Scan for the cell matching the given text and deliver its (x, y) coordinate at center. 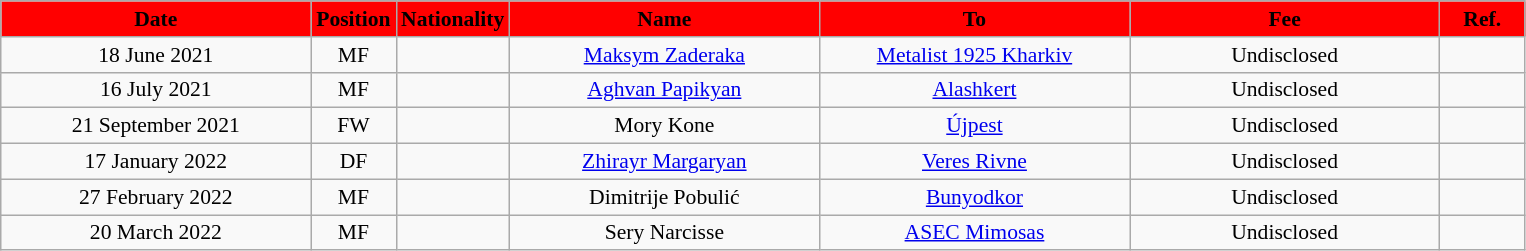
Name (664, 19)
Date (156, 19)
Alashkert (974, 90)
Nationality (452, 19)
Position (354, 19)
Sery Narcisse (664, 233)
Veres Rivne (974, 162)
16 July 2021 (156, 90)
Mory Kone (664, 126)
21 September 2021 (156, 126)
FW (354, 126)
17 January 2022 (156, 162)
18 June 2021 (156, 55)
Dimitrije Pobulić (664, 197)
Aghvan Papikyan (664, 90)
Újpest (974, 126)
DF (354, 162)
Bunyodkor (974, 197)
27 February 2022 (156, 197)
20 March 2022 (156, 233)
Zhirayr Margaryan (664, 162)
Fee (1285, 19)
Ref. (1482, 19)
Maksym Zaderaka (664, 55)
To (974, 19)
Metalist 1925 Kharkiv (974, 55)
ASEC Mimosas (974, 233)
